Return the [X, Y] coordinate for the center point of the cell that contains the specified text.  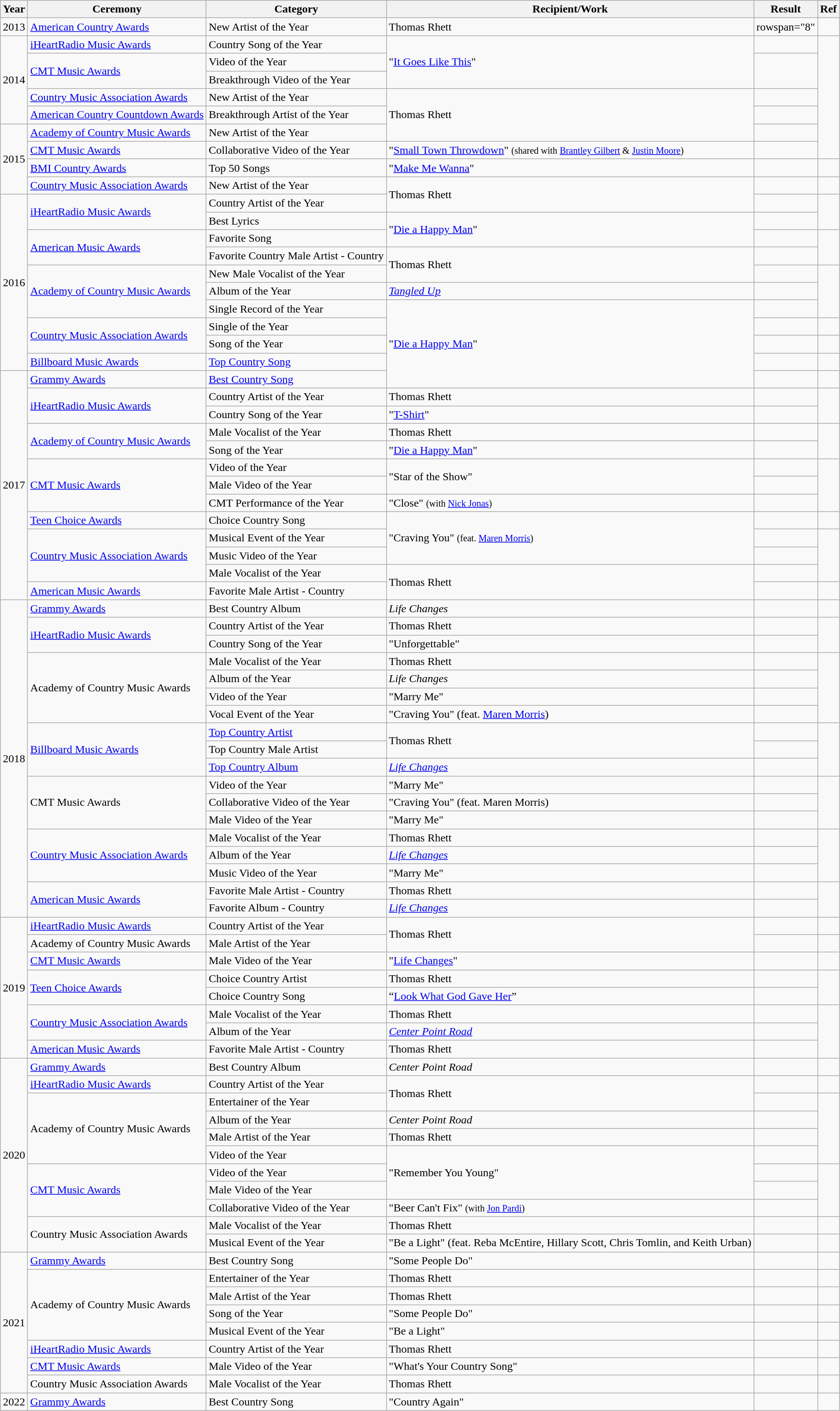
CMT Performance of the Year [296, 502]
Top 50 Songs [296, 168]
Year [14, 9]
Tangled Up [570, 291]
Favorite Album - Country [296, 908]
"Small Town Throwdown" (shared with Brantley Gilbert & Justin Moore) [570, 150]
"Close" (with Nick Jonas) [570, 502]
Favorite Country Male Artist - Country [296, 256]
2015 [14, 159]
2014 [14, 80]
2019 [14, 987]
Ceremony [117, 9]
2020 [14, 1155]
American Country Awards [117, 27]
Breakthrough Video of the Year [296, 80]
Category [296, 9]
"It Goes Like This" [570, 62]
2017 [14, 485]
Top Country Song [296, 362]
2013 [14, 27]
Breakthrough Artist of the Year [296, 115]
New Male Vocalist of the Year [296, 274]
"Be a Light" (feat. Reba McEntire, Hillary Scott, Chris Tomlin, and Keith Urban) [570, 1243]
“Look What God Gave Her” [570, 996]
"Life Changes" [570, 961]
2016 [14, 282]
"Beer Can't Fix" (with Jon Pardi) [570, 1208]
2022 [14, 1402]
Top Country Album [296, 767]
Vocal Event of the Year [296, 714]
Top Country Artist [296, 732]
Result [786, 9]
"Remember You Young" [570, 1173]
"Star of the Show" [570, 476]
rowspan="8" [786, 27]
Single Record of the Year [296, 309]
Best Lyrics [296, 221]
"Country Again" [570, 1402]
Favorite Song [296, 238]
Top Country Male Artist [296, 749]
Single of the Year [296, 326]
2021 [14, 1322]
"Be a Light" [570, 1331]
American Country Countdown Awards [117, 115]
"What's Your Country Song" [570, 1367]
"Make Me Wanna" [570, 168]
BMI Country Awards [117, 168]
Choice Country Artist [296, 978]
2018 [14, 759]
"Unforgettable" [570, 644]
"T-Shirt" [570, 414]
Ref [829, 9]
Recipient/Work [570, 9]
